From the cell containing the given text, extract its center point as (X, Y) coordinate. 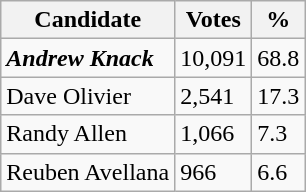
966 (214, 172)
Votes (214, 20)
Andrew Knack (88, 58)
Randy Allen (88, 134)
7.3 (278, 134)
% (278, 20)
Dave Olivier (88, 96)
1,066 (214, 134)
2,541 (214, 96)
10,091 (214, 58)
17.3 (278, 96)
Reuben Avellana (88, 172)
6.6 (278, 172)
Candidate (88, 20)
68.8 (278, 58)
